Locate the cell with the specified text and output its (x, y) center coordinate. 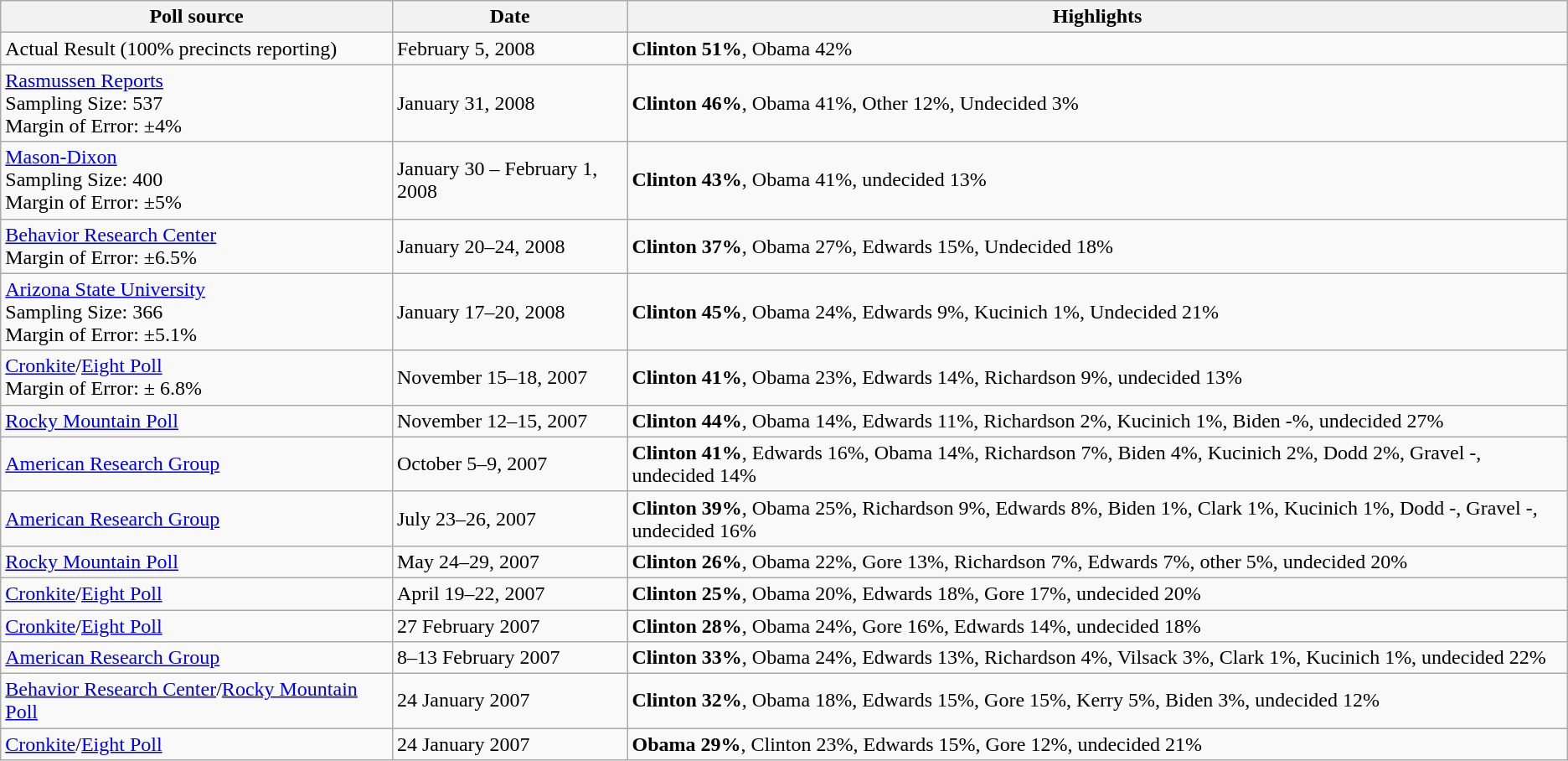
Rasmussen ReportsSampling Size: 537 Margin of Error: ±4% (197, 103)
Clinton 43%, Obama 41%, undecided 13% (1097, 180)
Clinton 45%, Obama 24%, Edwards 9%, Kucinich 1%, Undecided 21% (1097, 312)
July 23–26, 2007 (509, 518)
January 20–24, 2008 (509, 246)
Clinton 33%, Obama 24%, Edwards 13%, Richardson 4%, Vilsack 3%, Clark 1%, Kucinich 1%, undecided 22% (1097, 658)
Actual Result (100% precincts reporting) (197, 49)
Clinton 41%, Obama 23%, Edwards 14%, Richardson 9%, undecided 13% (1097, 377)
February 5, 2008 (509, 49)
Behavior Research Center/Rocky Mountain Poll (197, 701)
October 5–9, 2007 (509, 464)
Clinton 39%, Obama 25%, Richardson 9%, Edwards 8%, Biden 1%, Clark 1%, Kucinich 1%, Dodd -, Gravel -, undecided 16% (1097, 518)
Clinton 44%, Obama 14%, Edwards 11%, Richardson 2%, Kucinich 1%, Biden -%, undecided 27% (1097, 421)
November 15–18, 2007 (509, 377)
Date (509, 17)
Clinton 51%, Obama 42% (1097, 49)
Cronkite/Eight PollMargin of Error: ± 6.8% (197, 377)
January 31, 2008 (509, 103)
Arizona State UniversitySampling Size: 366 Margin of Error: ±5.1% (197, 312)
Clinton 46%, Obama 41%, Other 12%, Undecided 3% (1097, 103)
January 30 – February 1, 2008 (509, 180)
Clinton 41%, Edwards 16%, Obama 14%, Richardson 7%, Biden 4%, Kucinich 2%, Dodd 2%, Gravel -, undecided 14% (1097, 464)
May 24–29, 2007 (509, 562)
Obama 29%, Clinton 23%, Edwards 15%, Gore 12%, undecided 21% (1097, 744)
Clinton 37%, Obama 27%, Edwards 15%, Undecided 18% (1097, 246)
Clinton 26%, Obama 22%, Gore 13%, Richardson 7%, Edwards 7%, other 5%, undecided 20% (1097, 562)
April 19–22, 2007 (509, 593)
Poll source (197, 17)
Clinton 25%, Obama 20%, Edwards 18%, Gore 17%, undecided 20% (1097, 593)
8–13 February 2007 (509, 658)
Clinton 28%, Obama 24%, Gore 16%, Edwards 14%, undecided 18% (1097, 626)
27 February 2007 (509, 626)
Clinton 32%, Obama 18%, Edwards 15%, Gore 15%, Kerry 5%, Biden 3%, undecided 12% (1097, 701)
January 17–20, 2008 (509, 312)
Highlights (1097, 17)
Mason-DixonSampling Size: 400 Margin of Error: ±5% (197, 180)
Behavior Research CenterMargin of Error: ±6.5% (197, 246)
November 12–15, 2007 (509, 421)
